Search for the cell housing the specified text and yield its (x, y) center coordinate. 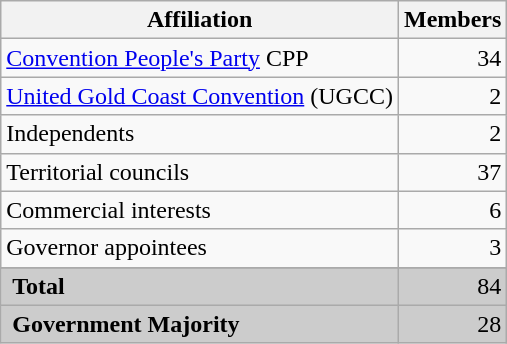
Affiliation (200, 20)
United Gold Coast Convention (UGCC) (200, 96)
28 (452, 324)
Convention People's Party CPP (200, 58)
37 (452, 172)
Members (452, 20)
Territorial councils (200, 172)
84 (452, 286)
Independents (200, 134)
Governor appointees (200, 248)
3 (452, 248)
Commercial interests (200, 210)
6 (452, 210)
Total (200, 286)
34 (452, 58)
Government Majority (200, 324)
